Scan for the cell matching the given text and deliver its (X, Y) coordinate at center. 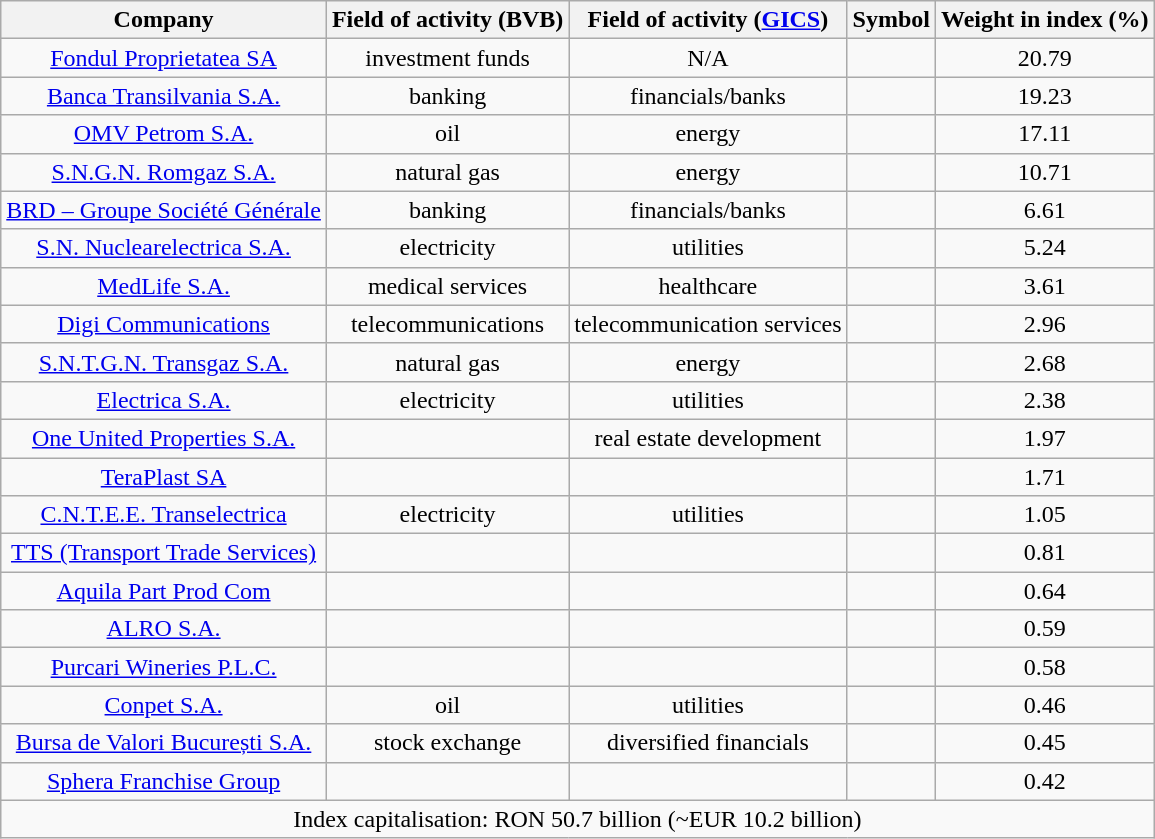
Digi Communications (164, 324)
Symbol (891, 20)
0.59 (1044, 629)
1.05 (1044, 515)
telecommunications (447, 324)
diversified financials (708, 743)
real estate development (708, 438)
ALRO S.A. (164, 629)
6.61 (1044, 210)
N/A (708, 58)
Purcari Wineries P.L.C. (164, 667)
Aquila Part Prod Com (164, 591)
2.96 (1044, 324)
Field of activity (GICS) (708, 20)
0.81 (1044, 553)
One United Properties S.A. (164, 438)
healthcare (708, 286)
2.68 (1044, 362)
OMV Petrom S.A. (164, 134)
BRD – Groupe Société Générale (164, 210)
Field of activity (BVB) (447, 20)
0.58 (1044, 667)
Weight in index (%) (1044, 20)
telecommunication services (708, 324)
Sphera Franchise Group (164, 781)
TeraPlast SA (164, 477)
0.46 (1044, 705)
0.42 (1044, 781)
17.11 (1044, 134)
Conpet S.A. (164, 705)
Bursa de Valori București S.A. (164, 743)
Electrica S.A. (164, 400)
Fondul Proprietatea SA (164, 58)
19.23 (1044, 96)
20.79 (1044, 58)
medical services (447, 286)
1.97 (1044, 438)
S.N.T.G.N. Transgaz S.A. (164, 362)
2.38 (1044, 400)
0.45 (1044, 743)
S.N. Nuclearelectrica S.A. (164, 248)
Banca Transilvania S.A. (164, 96)
C.N.T.E.E. Transelectrica (164, 515)
10.71 (1044, 172)
S.N.G.N. Romgaz S.A. (164, 172)
0.64 (1044, 591)
stock exchange (447, 743)
3.61 (1044, 286)
TTS (Transport Trade Services) (164, 553)
investment funds (447, 58)
Company (164, 20)
5.24 (1044, 248)
MedLife S.A. (164, 286)
Index capitalisation: RON 50.7 billion (~EUR 10.2 billion) (578, 819)
1.71 (1044, 477)
